Locate the cell with the specified text and output its (x, y) center coordinate. 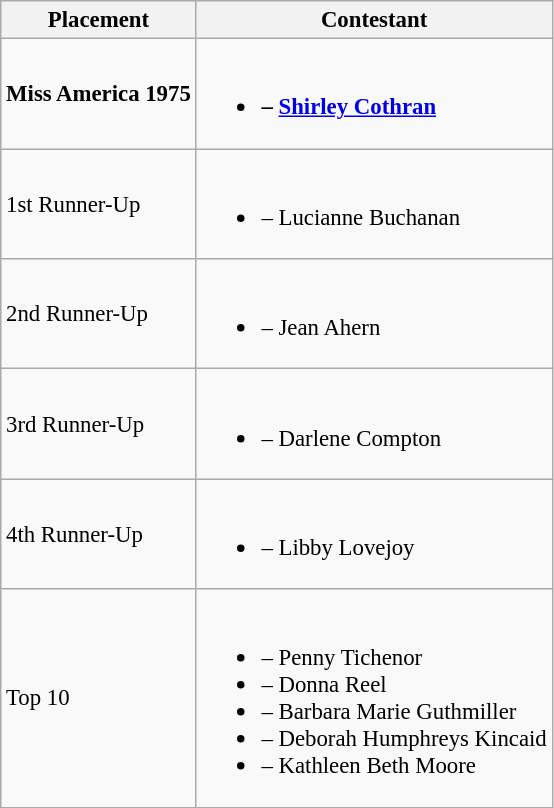
Placement (98, 20)
2nd Runner-Up (98, 314)
3rd Runner-Up (98, 424)
– Jean Ahern (374, 314)
– Lucianne Buchanan (374, 204)
– Penny Tichenor – Donna Reel – Barbara Marie Guthmiller – Deborah Humphreys Kincaid – Kathleen Beth Moore (374, 698)
1st Runner-Up (98, 204)
Miss America 1975 (98, 94)
Contestant (374, 20)
Top 10 (98, 698)
4th Runner-Up (98, 534)
– Libby Lovejoy (374, 534)
– Shirley Cothran (374, 94)
– Darlene Compton (374, 424)
